Extract the [x, y] coordinate from the center of the cell holding the provided text.  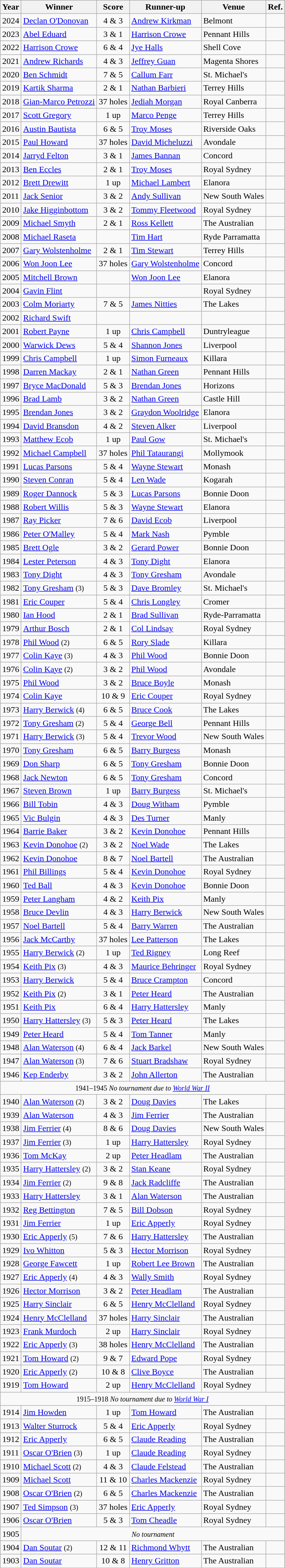
1957 [11, 926]
Horizons [234, 385]
1976 [11, 669]
Bill Dobson [165, 1209]
Jack Radcliffe [165, 1182]
Ben Schmidt [59, 75]
Eric Apperly (4) [59, 1277]
James Nitties [165, 304]
1953 [11, 980]
Colm Moriarty [59, 304]
Graydon Woolridge [165, 413]
1931 [11, 1223]
Steven Conran [59, 480]
Stan Keane [165, 1169]
Tim Hart [165, 237]
John Allerton [165, 1075]
1924 [11, 1318]
Eric Apperly (3) [59, 1345]
Reg Bettington [59, 1209]
Robert Payne [59, 331]
Tim Stewart [165, 250]
1932 [11, 1209]
Colin Kaye (3) [59, 656]
2002 [11, 318]
Richard Swift [59, 318]
Edward Pope [165, 1358]
2017 [11, 115]
Phil Tataurangi [165, 453]
Brad Sullivan [165, 615]
Lee Patterson [165, 939]
1969 [11, 764]
Kogarah [234, 480]
Tom Cheadle [165, 1520]
1912 [11, 1439]
1966 [11, 804]
Frank Murdoch [59, 1331]
1915–1918 No tournament due to World War I [143, 1399]
1958 [11, 912]
1990 [11, 480]
Robert Lee Brown [165, 1264]
2010 [11, 210]
Jack Senior [59, 196]
2009 [11, 223]
Dan Soutar [59, 1561]
Nathan Barbieri [165, 88]
Harry Berwick (3) [59, 737]
1973 [11, 710]
Simon Furneaux [165, 358]
1938 [11, 1129]
Alan Waterson (3) [59, 1061]
Jim Ferrier (2) [59, 1182]
Michael Scott [59, 1480]
1941–1945 No tournament due to World War II [143, 1088]
Paul Gow [165, 439]
Michael Lambert [165, 183]
Callum Farr [165, 75]
James Bannan [165, 155]
Scott Gregory [59, 115]
Steven Alker [165, 426]
Harry Berwick (4) [59, 710]
1930 [11, 1236]
Runner-up [165, 7]
Keith Pix (3) [59, 966]
Jack Newton [59, 777]
1972 [11, 723]
Jim Ferrier (3) [59, 1142]
Ben Eccles [59, 169]
Des Turner [165, 818]
1961 [11, 872]
Jack McCarthy [59, 939]
Jim Ferrier (4) [59, 1129]
1981 [11, 602]
Score [113, 7]
Tom Tanner [165, 1034]
Tony Gresham (3) [59, 588]
2019 [11, 88]
Riverside Oaks [234, 129]
1935 [11, 1169]
Kevin Donohoe (2) [59, 845]
1936 [11, 1155]
Year [11, 7]
Robert Willis [59, 507]
Bill Tobin [59, 804]
Brad Lamb [59, 399]
2011 [11, 196]
Castle Hill [234, 399]
Matthew Ecob [59, 439]
Alan Waterson (4) [59, 1048]
2006 [11, 264]
1992 [11, 453]
38 holes [113, 1345]
11 & 10 [113, 1480]
1967 [11, 791]
1925 [11, 1304]
1928 [11, 1264]
1970 [11, 750]
Tony Gresham (2) [59, 723]
Walter Sturrock [59, 1426]
1980 [11, 615]
Tom McKay [59, 1155]
1979 [11, 629]
Ian Hood [59, 615]
Jack Barkel [165, 1048]
Ryde Parramatta [234, 237]
Peter O'Malley [59, 534]
2004 [11, 291]
1956 [11, 939]
Harry Hattersley (2) [59, 1169]
Kep Enderby [59, 1075]
1963 [11, 845]
2016 [11, 129]
1960 [11, 885]
Long Reef [234, 953]
Barry Warren [165, 926]
Ted Ball [59, 885]
1983 [11, 574]
Austin Bautista [59, 129]
Gian-Marco Petrozzi [59, 102]
1947 [11, 1061]
George Fawcett [59, 1264]
Oscar O'Brien (2) [59, 1493]
2007 [11, 250]
Maurice Behringer [165, 966]
8 & 6 [113, 1129]
David Micheluzzi [165, 142]
1913 [11, 1426]
Abel Eduard [59, 34]
Col Lindsay [165, 629]
Darren Mackay [59, 372]
1965 [11, 818]
1977 [11, 656]
Cromer [234, 602]
1911 [11, 1453]
Ivo Whitton [59, 1250]
1904 [11, 1547]
1920 [11, 1372]
Arthur Bosch [59, 629]
Bruce Devlin [59, 912]
2020 [11, 75]
David Bransdon [59, 426]
1946 [11, 1075]
Kartik Sharma [59, 88]
Ted Simpson (3) [59, 1507]
1934 [11, 1182]
Andy Sullivan [165, 196]
9 & 8 [113, 1182]
Warwick Dews [59, 345]
Declan O'Donovan [59, 21]
Eric Apperly (5) [59, 1236]
Phil Billings [59, 872]
2012 [11, 183]
Mitchell Brown [59, 277]
Bryce MacDonald [59, 385]
1987 [11, 520]
Bruce Cook [165, 710]
1950 [11, 1020]
Royal Canberra [234, 102]
Winner [59, 7]
Ray Picker [59, 520]
1955 [11, 953]
Noel Wade [165, 845]
1906 [11, 1520]
1982 [11, 588]
1989 [11, 493]
2022 [11, 48]
Peter Langham [59, 899]
1999 [11, 358]
Oscar O'Brien (3) [59, 1453]
1903 [11, 1561]
Vic Bulgin [59, 818]
Doug Witham [165, 804]
1940 [11, 1102]
1997 [11, 385]
Dan Soutar (2) [59, 1547]
1922 [11, 1345]
2003 [11, 304]
1996 [11, 399]
Colin Kaye [59, 696]
Dave Bromley [165, 588]
1962 [11, 858]
Steven Brown [59, 791]
12 & 11 [113, 1547]
Shell Cove [234, 48]
Phil Wood (2) [59, 642]
1939 [11, 1115]
1948 [11, 1048]
2021 [11, 61]
1951 [11, 1007]
Barrie Baker [59, 831]
Bruce Crampton [165, 980]
8 & 7 [113, 858]
Belmont [234, 21]
1909 [11, 1480]
1986 [11, 534]
Oscar O'Brien [59, 1520]
Ted Rigney [165, 953]
1919 [11, 1385]
Gerard Power [165, 547]
1974 [11, 696]
Richmond Whytt [165, 1547]
1926 [11, 1291]
George Bell [165, 723]
1964 [11, 831]
1923 [11, 1331]
1914 [11, 1412]
1968 [11, 777]
1907 [11, 1507]
Lester Peterson [59, 561]
Henry Gritton [165, 1561]
Michael Campbell [59, 453]
2000 [11, 345]
1933 [11, 1196]
1949 [11, 1034]
1921 [11, 1358]
1975 [11, 683]
1959 [11, 899]
Michael Raseta [59, 237]
Stuart Bradshaw [165, 1061]
Michael Scott (2) [59, 1466]
Duntryleague [234, 331]
1993 [11, 439]
2015 [11, 142]
David Ecob [165, 520]
1991 [11, 466]
Trevor Wood [165, 737]
Bruce Boyle [165, 683]
2013 [11, 169]
1927 [11, 1277]
Ryde-Parramatta [234, 615]
1910 [11, 1466]
Roger Dannock [59, 493]
Magenta Shores [234, 61]
Harry Hattersley (3) [59, 1020]
Jeffrey Guan [165, 61]
Keith Pix (2) [59, 993]
Alan Waterson (2) [59, 1102]
Ross Kellett [165, 223]
1954 [11, 966]
Michael Smyth [59, 223]
Brett Drewitt [59, 183]
2001 [11, 331]
Tom Howard (2) [59, 1358]
Brett Ogle [59, 547]
Eric Apperly (2) [59, 1372]
1978 [11, 642]
Don Sharp [59, 764]
Jake Higginbottom [59, 210]
Harry Berwick (2) [59, 953]
Andrew Richards [59, 61]
1952 [11, 993]
Andrew Kirkman [165, 21]
1988 [11, 507]
Mark Nash [165, 534]
Chris Longley [165, 602]
1908 [11, 1493]
Ref. [275, 7]
1995 [11, 413]
2005 [11, 277]
Tommy Fleetwood [165, 210]
2024 [11, 21]
Jediah Morgan [165, 102]
Rory Slade [165, 642]
Paul Howard [59, 142]
Gavin Flint [59, 291]
Venue [234, 7]
Marco Penge [165, 115]
2008 [11, 237]
1905 [11, 1534]
10 & 9 [113, 696]
1984 [11, 561]
Clive Boyce [165, 1372]
Claude Felstead [165, 1466]
Mollymook [234, 453]
1985 [11, 547]
2023 [11, 34]
1937 [11, 1142]
No tournament [153, 1534]
Jarryd Felton [59, 155]
Shannon Jones [165, 345]
Jim Howden [59, 1412]
Colin Kaye (2) [59, 669]
1929 [11, 1250]
1998 [11, 372]
Wally Smith [165, 1277]
9 & 7 [113, 1358]
2018 [11, 102]
2014 [11, 155]
1971 [11, 737]
Len Wade [165, 480]
Jye Halls [165, 48]
1994 [11, 426]
